Identify which cell holds the provided text, then report its (X, Y) central coordinate. 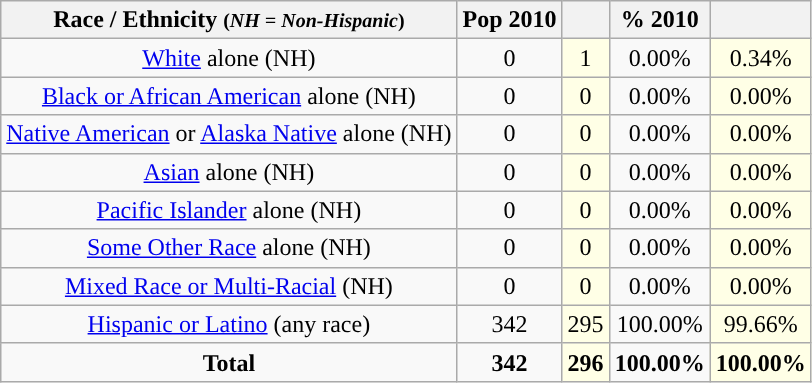
Native American or Alaska Native alone (NH) (229, 134)
1 (586, 58)
99.66% (760, 324)
White alone (NH) (229, 58)
295 (586, 324)
Asian alone (NH) (229, 172)
Race / Ethnicity (NH = Non-Hispanic) (229, 20)
Pop 2010 (510, 20)
Black or African American alone (NH) (229, 96)
Pacific Islander alone (NH) (229, 210)
Hispanic or Latino (any race) (229, 324)
Some Other Race alone (NH) (229, 248)
Total (229, 362)
296 (586, 362)
0.34% (760, 58)
% 2010 (660, 20)
Mixed Race or Multi-Racial (NH) (229, 286)
